Detect which cell encompasses the target text, then output its (X, Y) center coordinate. 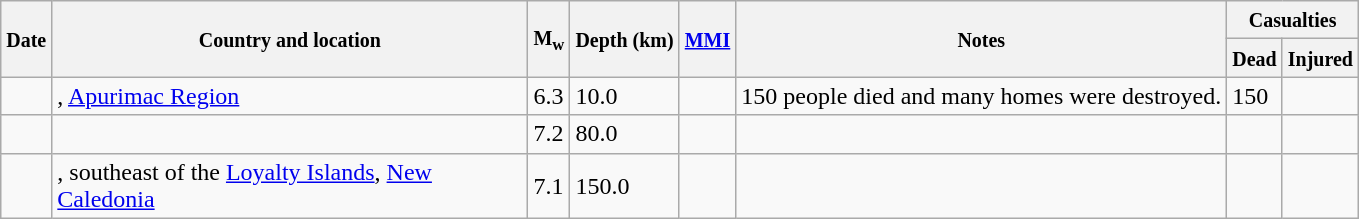
6.3 (549, 96)
Country and location (290, 39)
MMI (708, 39)
, Apurimac Region (290, 96)
Depth (km) (624, 39)
150 people died and many homes were destroyed. (982, 96)
10.0 (624, 96)
7.1 (549, 186)
Dead (1255, 58)
150.0 (624, 186)
Injured (1320, 58)
150 (1255, 96)
7.2 (549, 134)
80.0 (624, 134)
, southeast of the Loyalty Islands, New Caledonia (290, 186)
Notes (982, 39)
Mw (549, 39)
Date (26, 39)
Casualties (1293, 20)
